Capture the cell that displays the provided text and extract its (x, y) central coordinate. 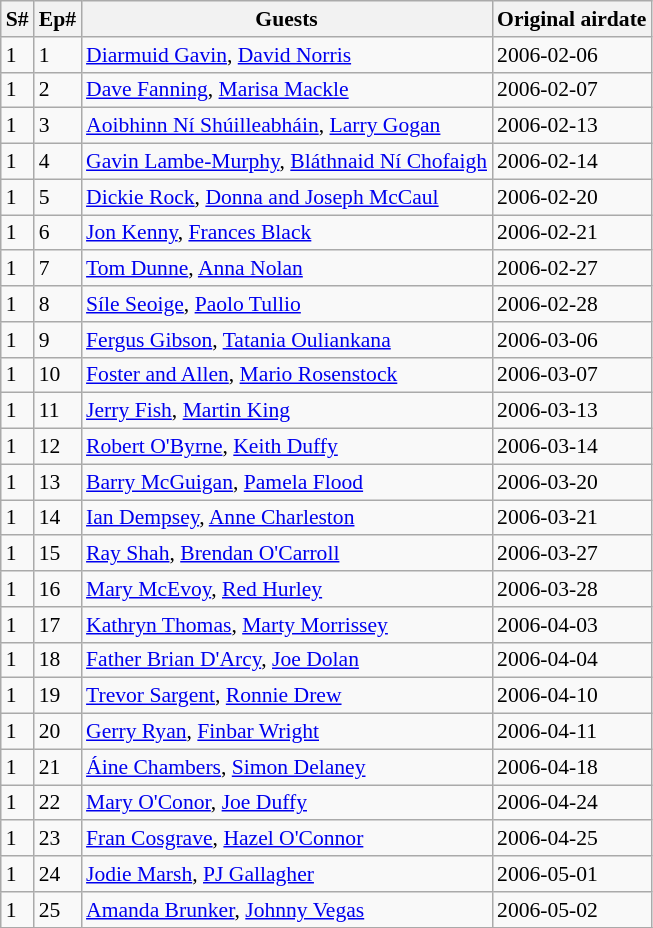
6 (58, 233)
Original airdate (572, 19)
Síle Seoige, Paolo Tullio (286, 304)
2006-03-13 (572, 411)
Mary O'Conor, Joe Duffy (286, 803)
2006-03-27 (572, 554)
11 (58, 411)
Fran Cosgrave, Hazel O'Connor (286, 839)
Kathryn Thomas, Marty Morrissey (286, 625)
Jodie Marsh, PJ Gallagher (286, 874)
21 (58, 767)
2006-02-27 (572, 269)
Dave Fanning, Marisa Mackle (286, 90)
2006-02-28 (572, 304)
24 (58, 874)
22 (58, 803)
Jon Kenny, Frances Black (286, 233)
Ray Shah, Brendan O'Carroll (286, 554)
Barry McGuigan, Pamela Flood (286, 482)
2006-04-11 (572, 732)
12 (58, 447)
Ep# (58, 19)
Robert O'Byrne, Keith Duffy (286, 447)
Áine Chambers, Simon Delaney (286, 767)
Amanda Brunker, Johnny Vegas (286, 910)
2006-05-02 (572, 910)
23 (58, 839)
2006-03-14 (572, 447)
8 (58, 304)
2006-03-20 (572, 482)
7 (58, 269)
15 (58, 554)
2006-04-04 (572, 660)
Aoibhinn Ní Shúilleabháin, Larry Gogan (286, 126)
10 (58, 375)
Foster and Allen, Mario Rosenstock (286, 375)
2006-04-25 (572, 839)
2006-03-07 (572, 375)
2006-03-06 (572, 340)
2 (58, 90)
2006-03-21 (572, 518)
17 (58, 625)
Diarmuid Gavin, David Norris (286, 55)
Mary McEvoy, Red Hurley (286, 589)
4 (58, 162)
18 (58, 660)
2006-02-14 (572, 162)
Father Brian D'Arcy, Joe Dolan (286, 660)
2006-04-18 (572, 767)
19 (58, 696)
3 (58, 126)
2006-05-01 (572, 874)
2006-04-03 (572, 625)
Tom Dunne, Anna Nolan (286, 269)
20 (58, 732)
2006-02-21 (572, 233)
2006-02-13 (572, 126)
2006-02-06 (572, 55)
2006-04-10 (572, 696)
16 (58, 589)
2006-02-07 (572, 90)
13 (58, 482)
2006-04-24 (572, 803)
Fergus Gibson, Tatania Ouliankana (286, 340)
5 (58, 197)
Trevor Sargent, Ronnie Drew (286, 696)
Dickie Rock, Donna and Joseph McCaul (286, 197)
Guests (286, 19)
S# (18, 19)
14 (58, 518)
2006-03-28 (572, 589)
25 (58, 910)
Jerry Fish, Martin King (286, 411)
2006-02-20 (572, 197)
9 (58, 340)
Ian Dempsey, Anne Charleston (286, 518)
Gavin Lambe-Murphy, Bláthnaid Ní Chofaigh (286, 162)
Gerry Ryan, Finbar Wright (286, 732)
